Locate the cell with the specified text and output its (x, y) center coordinate. 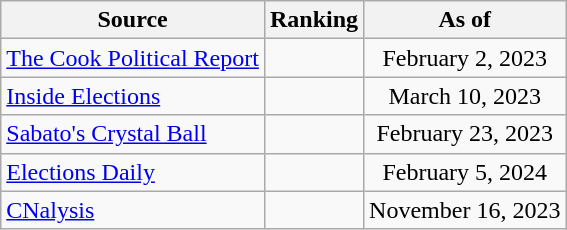
November 16, 2023 (465, 210)
Ranking (314, 20)
February 2, 2023 (465, 58)
As of (465, 20)
Source (133, 20)
February 23, 2023 (465, 134)
Inside Elections (133, 96)
Elections Daily (133, 172)
CNalysis (133, 210)
Sabato's Crystal Ball (133, 134)
February 5, 2024 (465, 172)
March 10, 2023 (465, 96)
The Cook Political Report (133, 58)
